Find where the given text appears and provide that cell's center as [x, y] coordinate. 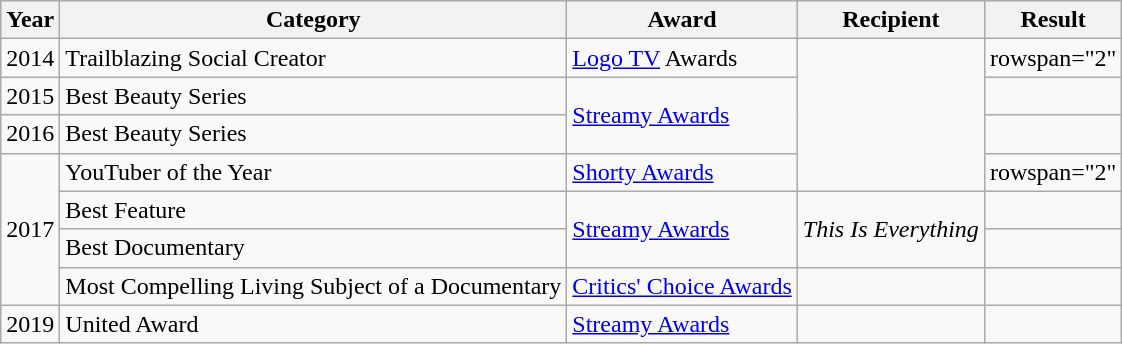
2015 [30, 96]
Category [314, 20]
Award [682, 20]
Best Feature [314, 210]
This Is Everything [890, 229]
Shorty Awards [682, 172]
Logo TV Awards [682, 58]
Trailblazing Social Creator [314, 58]
2016 [30, 134]
Result [1053, 20]
Critics' Choice Awards [682, 286]
Recipient [890, 20]
Year [30, 20]
2014 [30, 58]
2019 [30, 324]
YouTuber of the Year [314, 172]
Most Compelling Living Subject of a Documentary [314, 286]
United Award [314, 324]
Best Documentary [314, 248]
2017 [30, 229]
